Extract the (X, Y) coordinate from the center of the cell holding the provided text.  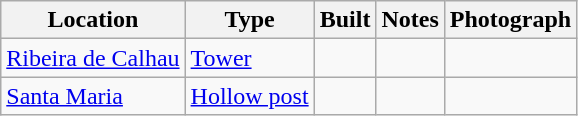
Ribeira de Calhau (93, 58)
Type (250, 20)
Santa Maria (93, 96)
Tower (250, 58)
Built (345, 20)
Photograph (510, 20)
Hollow post (250, 96)
Location (93, 20)
Notes (410, 20)
